Identify which cell holds the provided text, then report its [x, y] central coordinate. 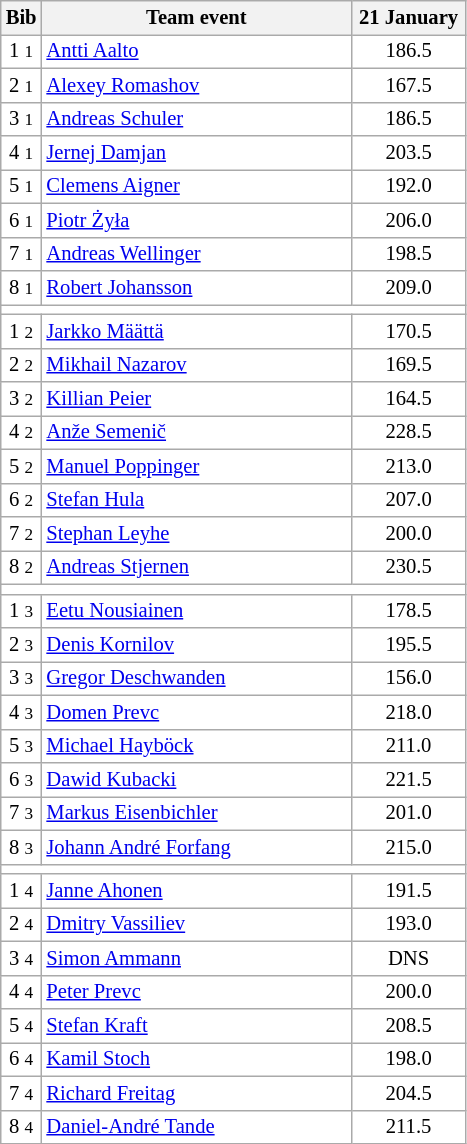
5 2 [22, 466]
Andreas Wellinger [196, 254]
167.5 [408, 85]
3 2 [22, 399]
Michael Hayböck [196, 746]
Clemens Aigner [196, 186]
1 4 [22, 891]
215.0 [408, 847]
Alexey Romashov [196, 85]
198.5 [408, 254]
1 3 [22, 611]
Bib [22, 17]
4 1 [22, 153]
1 1 [22, 51]
Kamil Stoch [196, 1059]
213.0 [408, 466]
Gregor Deschwanden [196, 678]
Daniel-André Tande [196, 1127]
21 January [408, 17]
193.0 [408, 924]
204.5 [408, 1093]
Denis Kornilov [196, 645]
192.0 [408, 186]
7 4 [22, 1093]
4 3 [22, 712]
Stefan Kraft [196, 1025]
Antti Aalto [196, 51]
208.5 [408, 1025]
201.0 [408, 813]
Jernej Damjan [196, 153]
Janne Ahonen [196, 891]
6 3 [22, 779]
6 2 [22, 500]
211.0 [408, 746]
164.5 [408, 399]
218.0 [408, 712]
7 1 [22, 254]
2 1 [22, 85]
Simon Ammann [196, 958]
Domen Prevc [196, 712]
Stephan Leyhe [196, 533]
209.0 [408, 287]
Andreas Stjernen [196, 567]
178.5 [408, 611]
7 3 [22, 813]
Piotr Żyła [196, 220]
2 4 [22, 924]
170.5 [408, 331]
Team event [196, 17]
207.0 [408, 500]
Markus Eisenbichler [196, 813]
230.5 [408, 567]
211.5 [408, 1127]
5 1 [22, 186]
Eetu Nousiainen [196, 611]
221.5 [408, 779]
4 4 [22, 992]
Anže Semenič [196, 432]
2 3 [22, 645]
3 3 [22, 678]
Killian Peier [196, 399]
6 4 [22, 1059]
169.5 [408, 365]
6 1 [22, 220]
4 2 [22, 432]
Jarkko Määttä [196, 331]
8 2 [22, 567]
Peter Prevc [196, 992]
228.5 [408, 432]
Dmitry Vassiliev [196, 924]
DNS [408, 958]
198.0 [408, 1059]
Mikhail Nazarov [196, 365]
3 4 [22, 958]
206.0 [408, 220]
Stefan Hula [196, 500]
191.5 [408, 891]
Manuel Poppinger [196, 466]
8 1 [22, 287]
5 3 [22, 746]
5 4 [22, 1025]
8 3 [22, 847]
Richard Freitag [196, 1093]
7 2 [22, 533]
Andreas Schuler [196, 119]
3 1 [22, 119]
195.5 [408, 645]
8 4 [22, 1127]
Johann André Forfang [196, 847]
2 2 [22, 365]
203.5 [408, 153]
Robert Johansson [196, 287]
Dawid Kubacki [196, 779]
156.0 [408, 678]
1 2 [22, 331]
